Search for the cell housing the specified text and yield its [X, Y] center coordinate. 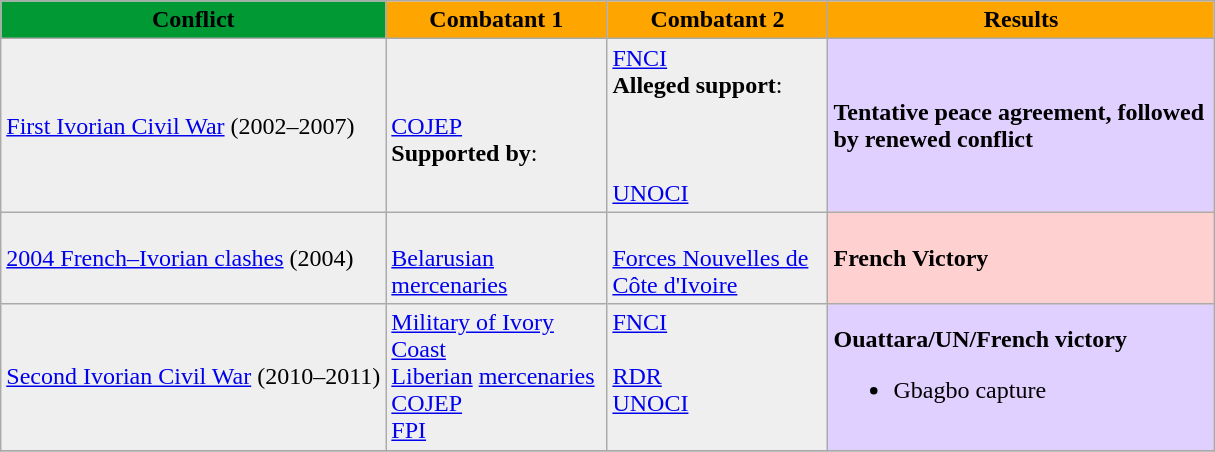
2004 French–Ivorian clashes (2004) [194, 258]
Combatant 1 [496, 20]
Military of Ivory Coast Liberian mercenaries COJEP FPI [496, 377]
Combatant 2 [718, 20]
Forces Nouvelles de Côte d'Ivoire [718, 258]
COJEPSupported by: [496, 126]
Results [1021, 20]
Second Ivorian Civil War (2010–2011) [194, 377]
Belarusian mercenaries [496, 258]
FNCI RDR UNOCI [718, 377]
First Ivorian Civil War (2002–2007) [194, 126]
Tentative peace agreement, followed by renewed conflict [1021, 126]
Conflict [194, 20]
French Victory [1021, 258]
Ouattara/UN/French victoryGbagbo capture [1021, 377]
FNCIAlleged support: UNOCI [718, 126]
